Return the [x, y] coordinate for the center point of the cell that contains the specified text.  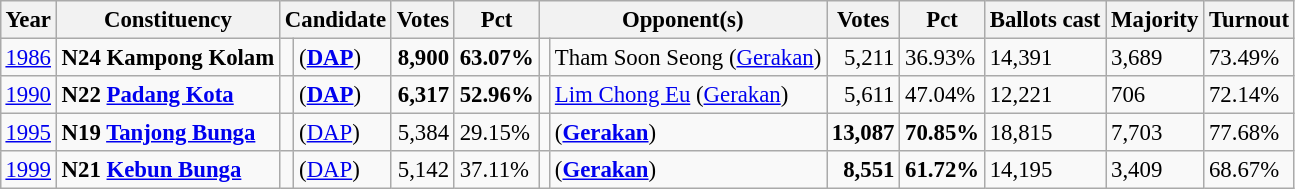
37.11% [496, 170]
Ballots cast [1044, 20]
5,611 [864, 95]
68.67% [1250, 170]
77.68% [1250, 133]
706 [1155, 95]
14,195 [1044, 170]
Candidate [336, 20]
6,317 [422, 95]
72.14% [1250, 95]
Majority [1155, 20]
12,221 [1044, 95]
Constituency [168, 20]
N21 Kebun Bunga [168, 170]
8,900 [422, 57]
36.93% [942, 57]
5,384 [422, 133]
N19 Tanjong Bunga [168, 133]
13,087 [864, 133]
1990 [28, 95]
3,409 [1155, 170]
3,689 [1155, 57]
1986 [28, 57]
70.85% [942, 133]
5,211 [864, 57]
1999 [28, 170]
14,391 [1044, 57]
7,703 [1155, 133]
73.49% [1250, 57]
1995 [28, 133]
47.04% [942, 95]
Opponent(s) [683, 20]
Turnout [1250, 20]
52.96% [496, 95]
5,142 [422, 170]
N24 Kampong Kolam [168, 57]
N22 Padang Kota [168, 95]
8,551 [864, 170]
61.72% [942, 170]
Tham Soon Seong (Gerakan) [688, 57]
18,815 [1044, 133]
29.15% [496, 133]
63.07% [496, 57]
Lim Chong Eu (Gerakan) [688, 95]
Year [28, 20]
